Extract the [X, Y] coordinate from the center of the cell holding the provided text.  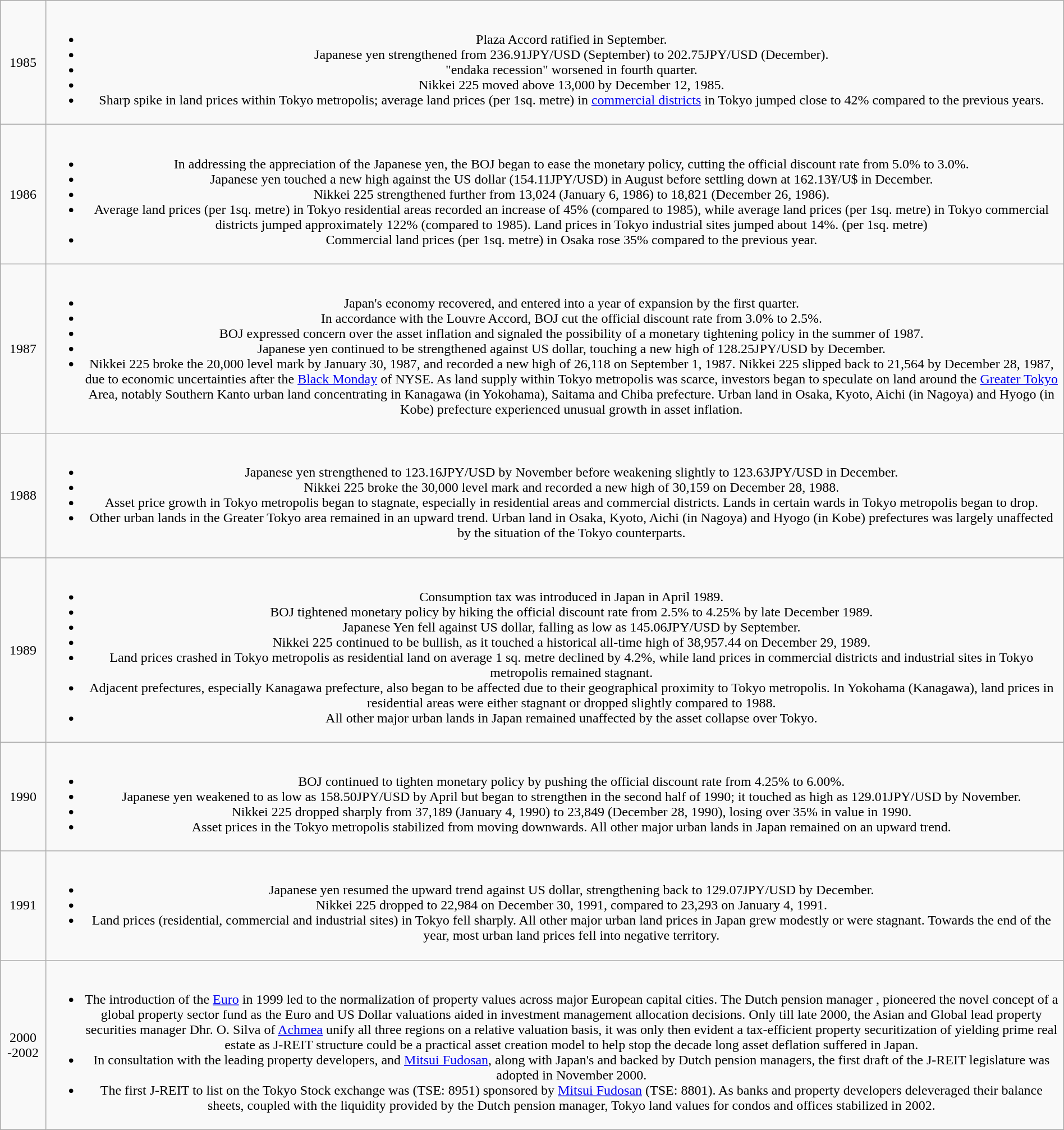
2000 -2002 [24, 1045]
1987 [24, 349]
1988 [24, 495]
1986 [24, 194]
1989 [24, 650]
1991 [24, 905]
1985 [24, 63]
1990 [24, 797]
